Detect which cell encompasses the target text, then output its (x, y) center coordinate. 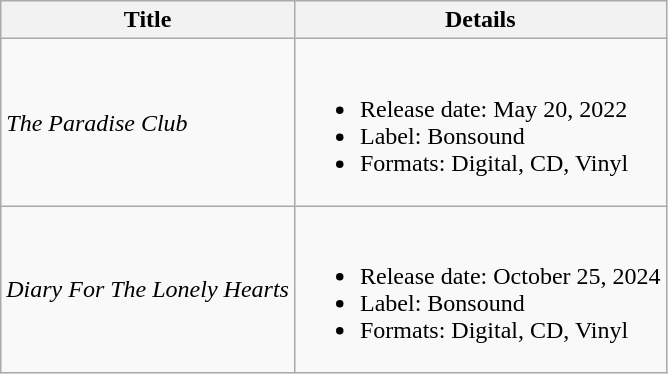
Title (148, 20)
Details (480, 20)
Release date: October 25, 2024Label: BonsoundFormats: Digital, CD, Vinyl (480, 290)
The Paradise Club (148, 122)
Release date: May 20, 2022Label: BonsoundFormats: Digital, CD, Vinyl (480, 122)
Diary For The Lonely Hearts (148, 290)
